Provide the [X, Y] coordinate of the cell's center where the given text is located.  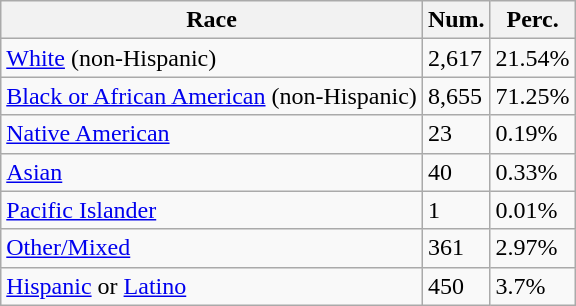
1 [456, 210]
Race [212, 20]
2.97% [532, 248]
White (non-Hispanic) [212, 58]
Native American [212, 134]
Asian [212, 172]
8,655 [456, 96]
21.54% [532, 58]
Perc. [532, 20]
0.33% [532, 172]
71.25% [532, 96]
0.19% [532, 134]
Black or African American (non-Hispanic) [212, 96]
Other/Mixed [212, 248]
Num. [456, 20]
361 [456, 248]
40 [456, 172]
0.01% [532, 210]
450 [456, 286]
Hispanic or Latino [212, 286]
2,617 [456, 58]
Pacific Islander [212, 210]
23 [456, 134]
3.7% [532, 286]
